Determine the [X, Y] coordinate at the center of the cell enclosing the given text.  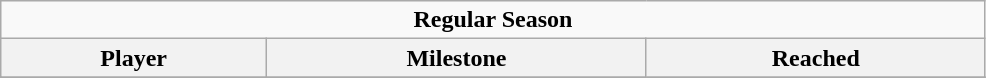
Milestone [457, 58]
Player [134, 58]
Reached [816, 58]
Regular Season [493, 20]
